Detect which cell encompasses the target text, then output its (x, y) center coordinate. 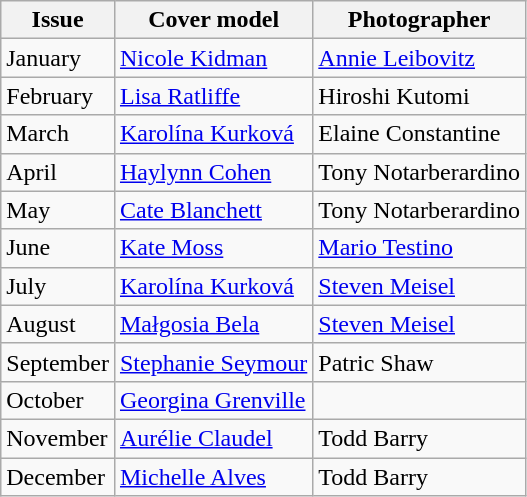
May (58, 210)
December (58, 477)
April (58, 172)
October (58, 400)
Elaine Constantine (420, 134)
Cover model (213, 20)
July (58, 286)
Lisa Ratliffe (213, 96)
Haylynn Cohen (213, 172)
Hiroshi Kutomi (420, 96)
Małgosia Bela (213, 324)
Michelle Alves (213, 477)
Patric Shaw (420, 362)
January (58, 58)
Stephanie Seymour (213, 362)
Mario Testino (420, 248)
November (58, 438)
Georgina Grenville (213, 400)
Nicole Kidman (213, 58)
Aurélie Claudel (213, 438)
March (58, 134)
August (58, 324)
Issue (58, 20)
June (58, 248)
Annie Leibovitz (420, 58)
February (58, 96)
Photographer (420, 20)
Kate Moss (213, 248)
Cate Blanchett (213, 210)
September (58, 362)
